Pinpoint the cell where the given text exists, returning its (X, Y) midpoint coordinate. 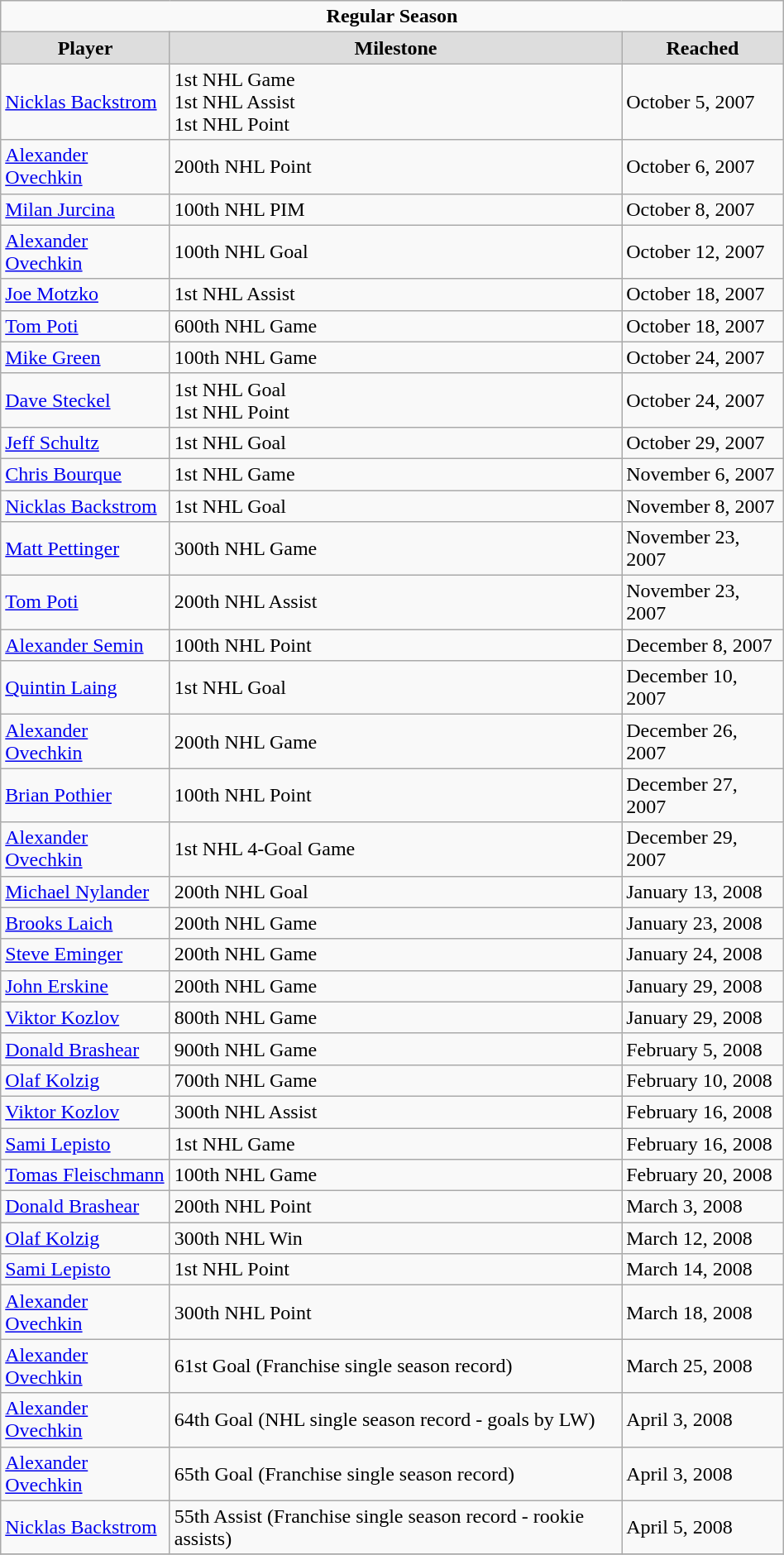
December 27, 2007 (703, 796)
March 12, 2008 (703, 1238)
55th Assist (Franchise single season record - rookie assists) (395, 1527)
March 18, 2008 (703, 1312)
November 8, 2007 (703, 505)
Brian Pothier (86, 796)
January 24, 2008 (703, 955)
64th Goal (NHL single season record - goals by LW) (395, 1419)
February 10, 2008 (703, 1080)
700th NHL Game (395, 1080)
March 3, 2008 (703, 1207)
December 29, 2007 (703, 849)
1st NHL Point (395, 1270)
Player (86, 48)
January 13, 2008 (703, 892)
Alexander Semin (86, 645)
1st NHL 4-Goal Game (395, 849)
October 6, 2007 (703, 167)
300th NHL Assist (395, 1112)
January 23, 2008 (703, 923)
Tomas Fleischmann (86, 1175)
December 26, 2007 (703, 741)
200th NHL Goal (395, 892)
October 29, 2007 (703, 443)
Joe Motzko (86, 294)
65th Goal (Franchise single season record) (395, 1474)
Chris Bourque (86, 474)
Regular Season (392, 17)
April 5, 2008 (703, 1527)
Milan Jurcina (86, 209)
300th NHL Game (395, 549)
February 20, 2008 (703, 1175)
1st NHL Game1st NHL Assist1st NHL Point (395, 102)
1st NHL Goal1st NHL Point (395, 400)
December 8, 2007 (703, 645)
300th NHL Point (395, 1312)
1st NHL Assist (395, 294)
61st Goal (Franchise single season record) (395, 1366)
300th NHL Win (395, 1238)
October 8, 2007 (703, 209)
John Erskine (86, 986)
200th NHL Assist (395, 602)
Reached (703, 48)
March 25, 2008 (703, 1366)
November 6, 2007 (703, 474)
October 12, 2007 (703, 251)
Steve Eminger (86, 955)
Quintin Laing (86, 688)
900th NHL Game (395, 1049)
600th NHL Game (395, 326)
Milestone (395, 48)
Michael Nylander (86, 892)
Dave Steckel (86, 400)
Brooks Laich (86, 923)
100th NHL Goal (395, 251)
100th NHL PIM (395, 209)
800th NHL Game (395, 1017)
February 5, 2008 (703, 1049)
Jeff Schultz (86, 443)
Mike Green (86, 357)
March 14, 2008 (703, 1270)
Matt Pettinger (86, 549)
December 10, 2007 (703, 688)
October 5, 2007 (703, 102)
